Output the (x, y) coordinate of the center of the cell containing the given text.  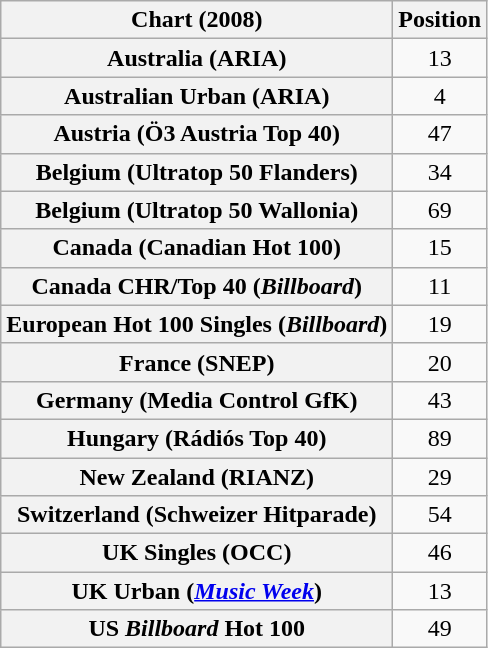
Germany (Media Control GfK) (197, 400)
46 (440, 553)
US Billboard Hot 100 (197, 629)
Position (440, 20)
Canada (Canadian Hot 100) (197, 248)
49 (440, 629)
20 (440, 362)
France (SNEP) (197, 362)
Belgium (Ultratop 50 Flanders) (197, 172)
4 (440, 96)
43 (440, 400)
UK Singles (OCC) (197, 553)
15 (440, 248)
69 (440, 210)
34 (440, 172)
29 (440, 477)
Switzerland (Schweizer Hitparade) (197, 515)
11 (440, 286)
Australia (ARIA) (197, 58)
Austria (Ö3 Austria Top 40) (197, 134)
47 (440, 134)
European Hot 100 Singles (Billboard) (197, 324)
New Zealand (RIANZ) (197, 477)
UK Urban (Music Week) (197, 591)
54 (440, 515)
Australian Urban (ARIA) (197, 96)
Canada CHR/Top 40 (Billboard) (197, 286)
Belgium (Ultratop 50 Wallonia) (197, 210)
19 (440, 324)
Chart (2008) (197, 20)
Hungary (Rádiós Top 40) (197, 438)
89 (440, 438)
